Pinpoint the cell where the given text exists, returning its [X, Y] midpoint coordinate. 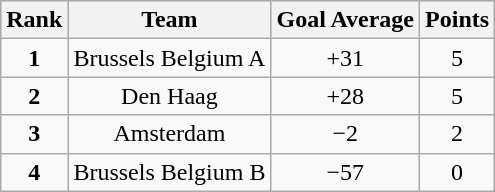
−57 [346, 172]
Brussels Belgium A [170, 58]
−2 [346, 134]
+31 [346, 58]
0 [458, 172]
+28 [346, 96]
3 [34, 134]
Amsterdam [170, 134]
Rank [34, 20]
Team [170, 20]
Brussels Belgium B [170, 172]
1 [34, 58]
Den Haag [170, 96]
Goal Average [346, 20]
Points [458, 20]
4 [34, 172]
